Return the (X, Y) coordinate for the center point of the cell that contains the specified text.  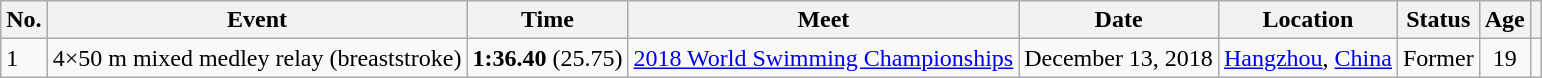
December 13, 2018 (1119, 58)
Time (548, 20)
1:36.40 (25.75) (548, 58)
2018 World Swimming Championships (824, 58)
No. (24, 20)
Event (257, 20)
1 (24, 58)
19 (1504, 58)
Age (1504, 20)
Former (1438, 58)
Date (1119, 20)
Location (1308, 20)
4×50 m mixed medley relay (breaststroke) (257, 58)
Meet (824, 20)
Status (1438, 20)
Hangzhou, China (1308, 58)
